Provide the [X, Y] coordinate of the cell's center where the given text is located.  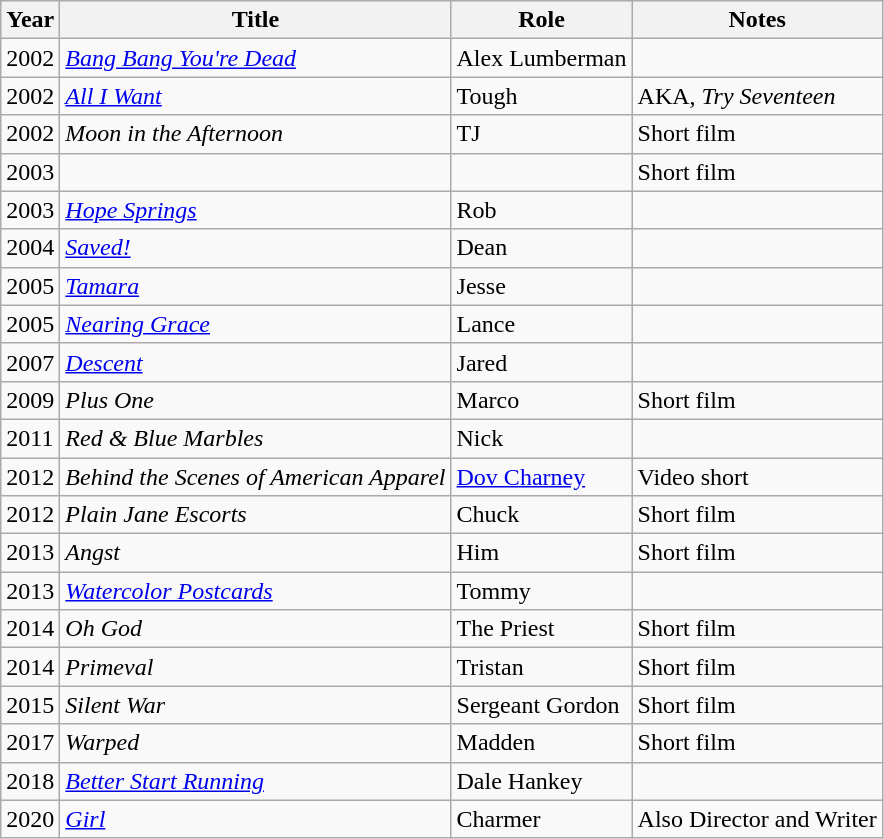
2009 [30, 400]
TJ [542, 134]
Dale Hankey [542, 781]
Saved! [256, 248]
2004 [30, 248]
Notes [757, 20]
Madden [542, 743]
The Priest [542, 629]
Nick [542, 438]
Behind the Scenes of American Apparel [256, 477]
Angst [256, 553]
Role [542, 20]
2011 [30, 438]
Warped [256, 743]
Tough [542, 96]
Sergeant Gordon [542, 705]
Moon in the Afternoon [256, 134]
Chuck [542, 515]
Lance [542, 324]
Bang Bang You're Dead [256, 58]
Him [542, 553]
Primeval [256, 667]
Watercolor Postcards [256, 591]
Tamara [256, 286]
Year [30, 20]
Dean [542, 248]
Plus One [256, 400]
Oh God [256, 629]
Video short [757, 477]
Red & Blue Marbles [256, 438]
Charmer [542, 819]
Jesse [542, 286]
Better Start Running [256, 781]
Dov Charney [542, 477]
2007 [30, 362]
Hope Springs [256, 210]
Girl [256, 819]
AKA, Try Seventeen [757, 96]
Title [256, 20]
All I Want [256, 96]
Marco [542, 400]
2017 [30, 743]
Silent War [256, 705]
Jared [542, 362]
Alex Lumberman [542, 58]
2018 [30, 781]
Nearing Grace [256, 324]
2020 [30, 819]
Tristan [542, 667]
Tommy [542, 591]
2015 [30, 705]
Rob [542, 210]
Plain Jane Escorts [256, 515]
Also Director and Writer [757, 819]
Descent [256, 362]
